Capture the cell that displays the provided text and extract its (X, Y) central coordinate. 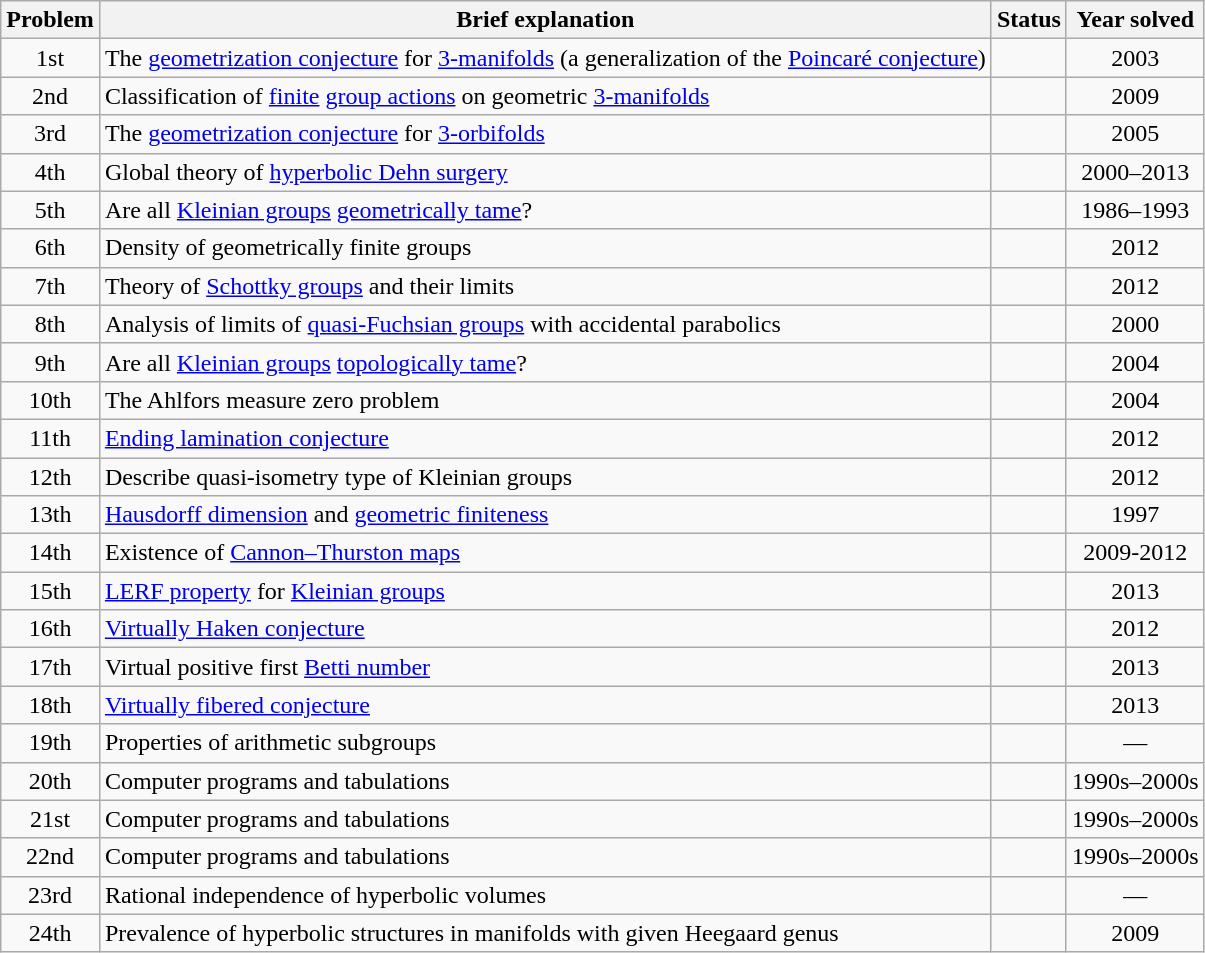
10th (50, 400)
16th (50, 629)
22nd (50, 857)
12th (50, 477)
2nd (50, 96)
Are all Kleinian groups geometrically tame? (545, 210)
Density of geometrically finite groups (545, 248)
13th (50, 515)
2005 (1135, 134)
15th (50, 591)
Classification of finite group actions on geometric 3-manifolds (545, 96)
2003 (1135, 58)
Brief explanation (545, 20)
Year solved (1135, 20)
Virtually fibered conjecture (545, 705)
4th (50, 172)
Properties of arithmetic subgroups (545, 743)
17th (50, 667)
23rd (50, 895)
18th (50, 705)
6th (50, 248)
Problem (50, 20)
Ending lamination conjecture (545, 438)
3rd (50, 134)
2000–2013 (1135, 172)
Are all Kleinian groups topologically tame? (545, 362)
The geometrization conjecture for 3-orbifolds (545, 134)
Prevalence of hyperbolic structures in manifolds with given Heegaard genus (545, 933)
11th (50, 438)
1997 (1135, 515)
19th (50, 743)
24th (50, 933)
Describe quasi-isometry type of Kleinian groups (545, 477)
Existence of Cannon–Thurston maps (545, 553)
2000 (1135, 324)
LERF property for Kleinian groups (545, 591)
Global theory of hyperbolic Dehn surgery (545, 172)
7th (50, 286)
Rational independence of hyperbolic volumes (545, 895)
Status (1028, 20)
8th (50, 324)
20th (50, 781)
Hausdorff dimension and geometric finiteness (545, 515)
2009-2012 (1135, 553)
The Ahlfors measure zero problem (545, 400)
1986–1993 (1135, 210)
Virtual positive first Betti number (545, 667)
9th (50, 362)
Analysis of limits of quasi-Fuchsian groups with accidental parabolics (545, 324)
The geometrization conjecture for 3-manifolds (a generalization of the Poincaré conjecture) (545, 58)
Virtually Haken conjecture (545, 629)
21st (50, 819)
Theory of Schottky groups and their limits (545, 286)
14th (50, 553)
1st (50, 58)
5th (50, 210)
